Capture the cell that displays the provided text and extract its (X, Y) central coordinate. 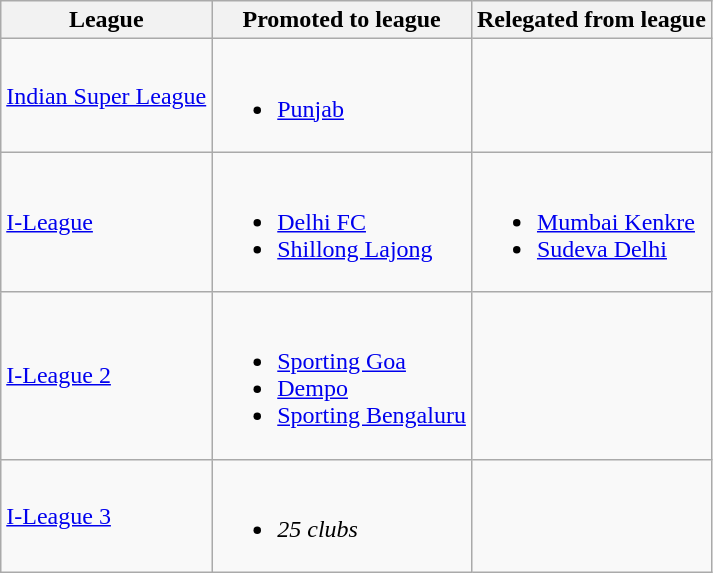
Promoted to league (342, 20)
League (106, 20)
I-League 2 (106, 376)
Indian Super League (106, 96)
25 clubs (342, 516)
Delhi FC Shillong Lajong (342, 222)
Mumbai Kenkre Sudeva Delhi (591, 222)
Relegated from league (591, 20)
Sporting Goa Dempo Sporting Bengaluru (342, 376)
I-League (106, 222)
I-League 3 (106, 516)
Punjab (342, 96)
